Locate the cell with the specified text and output its (x, y) center coordinate. 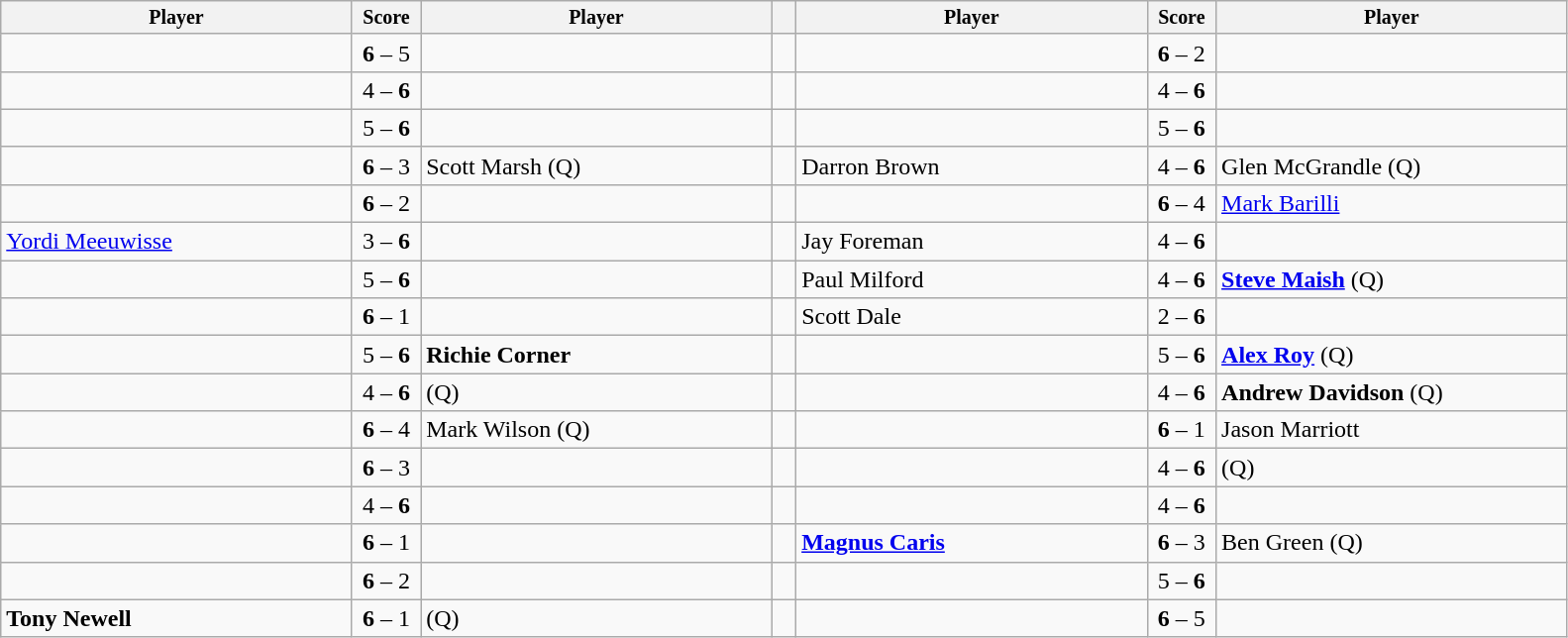
Richie Corner (596, 355)
Mark Wilson (Q) (596, 430)
2 – 6 (1181, 317)
Magnus Caris (972, 543)
Paul Milford (972, 279)
Jay Foreman (972, 242)
Glen McGrandle (Q) (1392, 165)
Darron Brown (972, 165)
Scott Marsh (Q) (596, 165)
3 – 6 (386, 242)
Jason Marriott (1392, 430)
Andrew Davidson (Q) (1392, 392)
Mark Barilli (1392, 203)
Scott Dale (972, 317)
Steve Maish (Q) (1392, 279)
Yordi Meeuwisse (176, 242)
Ben Green (Q) (1392, 543)
Alex Roy (Q) (1392, 355)
Tony Newell (176, 618)
